Output the [x, y] coordinate of the center of the cell containing the given text.  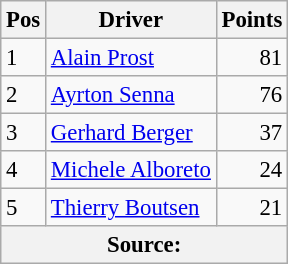
Pos [24, 20]
3 [24, 133]
Alain Prost [132, 58]
Points [252, 20]
Gerhard Berger [132, 133]
76 [252, 95]
37 [252, 133]
1 [24, 58]
5 [24, 208]
Driver [132, 20]
81 [252, 58]
21 [252, 208]
Ayrton Senna [132, 95]
2 [24, 95]
24 [252, 170]
Michele Alboreto [132, 170]
Source: [144, 245]
4 [24, 170]
Thierry Boutsen [132, 208]
